Extract the [X, Y] coordinate from the center of the cell holding the provided text.  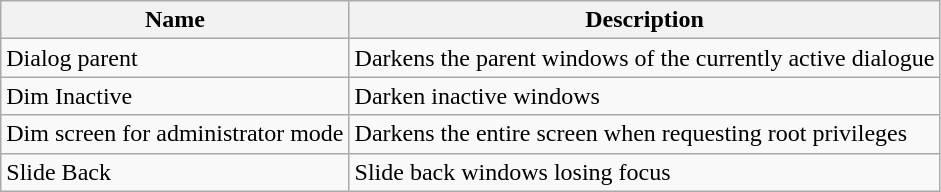
Dialog parent [175, 58]
Slide Back [175, 172]
Dim screen for administrator mode [175, 134]
Name [175, 20]
Darken inactive windows [644, 96]
Darkens the parent windows of the currently active dialogue [644, 58]
Darkens the entire screen when requesting root privileges [644, 134]
Dim Inactive [175, 96]
Description [644, 20]
Slide back windows losing focus [644, 172]
